Extract the (x, y) coordinate from the center of the cell holding the provided text.  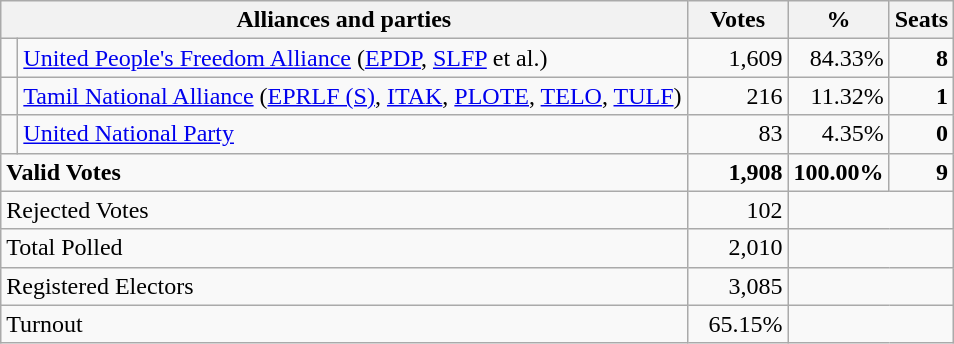
3,085 (738, 286)
102 (738, 210)
9 (921, 172)
1,908 (738, 172)
Seats (921, 20)
Registered Electors (344, 286)
Votes (738, 20)
Rejected Votes (344, 210)
Tamil National Alliance (EPRLF (S), ITAK, PLOTE, TELO, TULF) (352, 96)
83 (738, 134)
United People's Freedom Alliance (EPDP, SLFP et al.) (352, 58)
65.15% (738, 324)
11.32% (838, 96)
216 (738, 96)
Total Polled (344, 248)
United National Party (352, 134)
Alliances and parties (344, 20)
4.35% (838, 134)
1,609 (738, 58)
1 (921, 96)
2,010 (738, 248)
8 (921, 58)
0 (921, 134)
% (838, 20)
Turnout (344, 324)
100.00% (838, 172)
84.33% (838, 58)
Valid Votes (344, 172)
